Locate the cell with the specified text and output its (x, y) center coordinate. 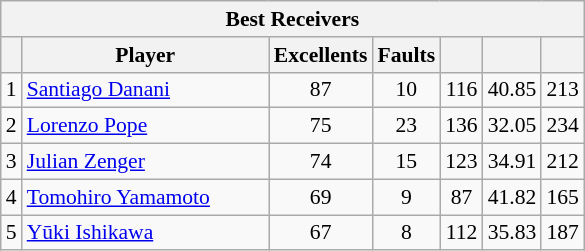
35.83 (512, 233)
Best Receivers (292, 19)
Excellents (321, 55)
9 (406, 197)
Faults (406, 55)
Julian Zenger (146, 162)
69 (321, 197)
8 (406, 233)
136 (462, 126)
74 (321, 162)
10 (406, 90)
75 (321, 126)
Yūki Ishikawa (146, 233)
40.85 (512, 90)
187 (562, 233)
212 (562, 162)
5 (12, 233)
112 (462, 233)
67 (321, 233)
165 (562, 197)
1 (12, 90)
Santiago Danani (146, 90)
213 (562, 90)
34.91 (512, 162)
Player (146, 55)
4 (12, 197)
Tomohiro Yamamoto (146, 197)
3 (12, 162)
41.82 (512, 197)
2 (12, 126)
123 (462, 162)
Lorenzo Pope (146, 126)
234 (562, 126)
32.05 (512, 126)
116 (462, 90)
15 (406, 162)
23 (406, 126)
